Find where the given text appears and provide that cell's center as (X, Y) coordinate. 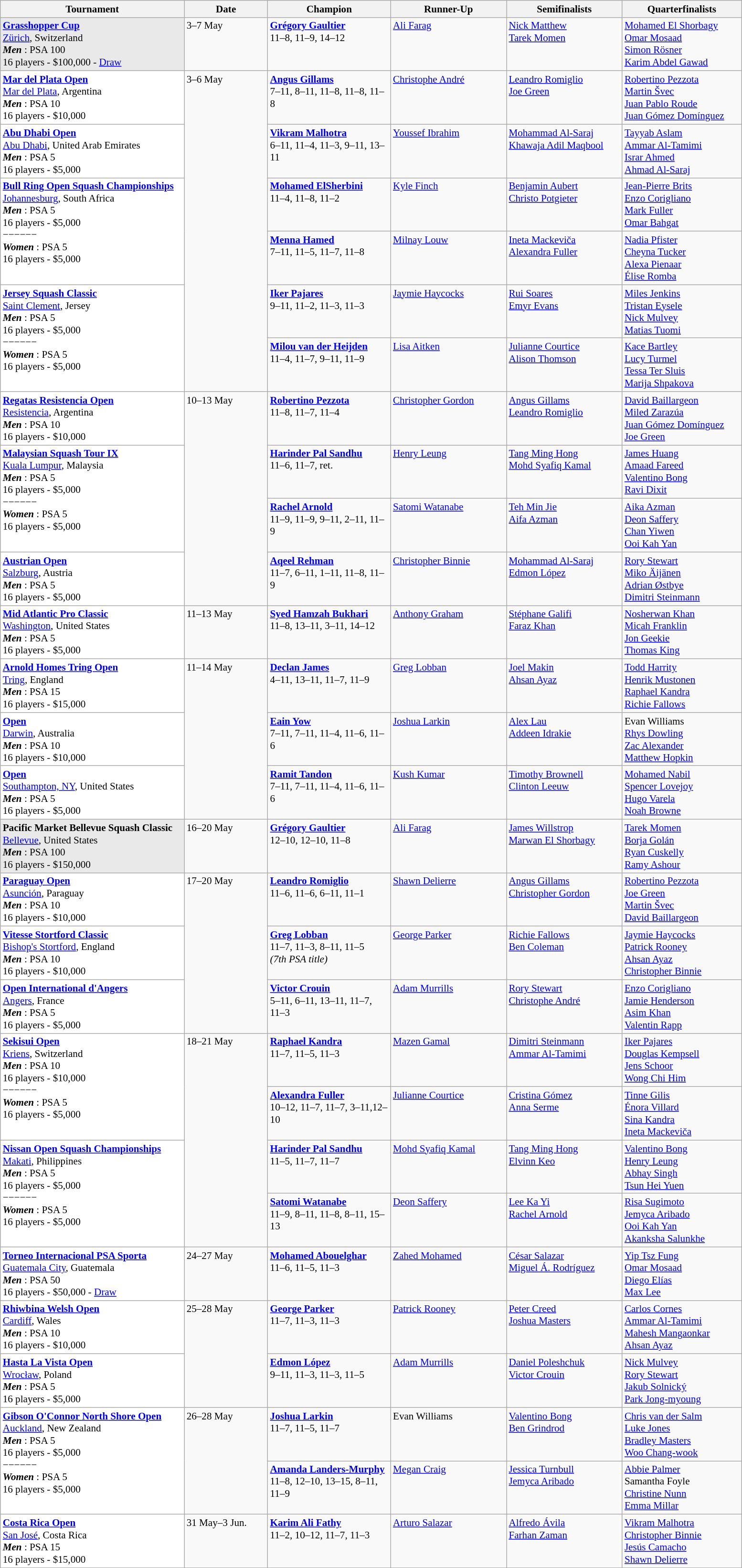
Mohamed El Shorbagy Omar Mosaad Simon Rösner Karim Abdel Gawad (682, 44)
Regatas Resistencia Open Resistencia, Argentina Men : PSA 1016 players - $10,000 (93, 418)
Rhiwbina Welsh Open Cardiff, Wales Men : PSA 1016 players - $10,000 (93, 1327)
Ramit Tandon7–11, 7–11, 11–4, 11–6, 11–6 (329, 792)
Angus Gillams Christopher Gordon (564, 899)
Tinne Gilis Énora Villard Sina Kandra Ineta Mackeviča (682, 1113)
Mid Atlantic Pro Classic Washington, United States Men : PSA 516 players - $5,000 (93, 632)
Anthony Graham (448, 632)
Teh Min Jie Aifa Azman (564, 525)
Carlos Cornes Ammar Al-Tamimi Mahesh Mangaonkar Ahsan Ayaz (682, 1327)
24–27 May (226, 1274)
James Willstrop Marwan El Shorbagy (564, 846)
Tournament (93, 9)
Iker Pajares9–11, 11–2, 11–3, 11–3 (329, 311)
Raphael Kandra11–7, 11–5, 11–3 (329, 1060)
3–7 May (226, 44)
Open Southampton, NY, United States Men : PSA 516 players - $5,000 (93, 792)
Julianne Courtice (448, 1113)
Joshua Larkin11–7, 11–5, 11–7 (329, 1434)
Mohamed Abouelghar11–6, 11–5, 11–3 (329, 1274)
Syed Hamzah Bukhari11–8, 13–11, 3–11, 14–12 (329, 632)
Milnay Louw (448, 258)
Gibson O'Connor North Shore Open Auckland, New Zealand Men : PSA 516 players - $5,000−−−−−− Women : PSA 516 players - $5,000 (93, 1461)
Milou van der Heijden11–4, 11–7, 9–11, 11–9 (329, 365)
11–14 May (226, 739)
Angus Gillams7–11, 8–11, 11–8, 11–8, 11–8 (329, 97)
Angus Gillams Leandro Romiglio (564, 418)
Youssef Ibrahim (448, 151)
Aika Azman Deon Saffery Chan Yiwen Ooi Kah Yan (682, 525)
Nadia Pfister Cheyna Tucker Alexa Pienaar Élise Romba (682, 258)
Patrick Rooney (448, 1327)
Enzo Corigliano Jamie Henderson Asim Khan Valentin Rapp (682, 1006)
Kace Bartley Lucy Turmel Tessa Ter Sluis Marija Shpakova (682, 365)
Costa Rica Open San José, Costa Rica Men : PSA 1516 players - $15,000 (93, 1541)
Edmon López9–11, 11–3, 11–3, 11–5 (329, 1381)
Harinder Pal Sandhu11–6, 11–7, ret. (329, 472)
Paraguay Open Asunción, Paraguay Men : PSA 1016 players - $10,000 (93, 899)
Julianne Courtice Alison Thomson (564, 365)
Alexandra Fuller10–12, 11–7, 11–7, 3–11,12–10 (329, 1113)
Jessica Turnbull Jemyca Aribado (564, 1488)
Victor Crouin5–11, 6–11, 13–11, 11–7, 11–3 (329, 1006)
Shawn Delierre (448, 899)
Runner-Up (448, 9)
Tang Ming Hong Elvinn Keo (564, 1167)
Bull Ring Open Squash Championships Johannesburg, South Africa Men : PSA 516 players - $5,000−−−−−− Women : PSA 516 players - $5,000 (93, 231)
Cristina Gómez Anna Serme (564, 1113)
Christopher Binnie (448, 579)
Grasshopper Cup Zürich, Switzerland Men : PSA 10016 players - $100,000 - Draw (93, 44)
Rory Stewart Christophe André (564, 1006)
Grégory Gaultier12–10, 12–10, 11–8 (329, 846)
Sekisui Open Kriens, Switzerland Men : PSA 1016 players - $10,000−−−−−− Women : PSA 516 players - $5,000 (93, 1087)
26–28 May (226, 1461)
Declan James4–11, 13–11, 11–7, 11–9 (329, 686)
Nick Mulvey Rory Stewart Jakub Solnický Park Jong-myoung (682, 1381)
Quarterfinalists (682, 9)
George Parker (448, 953)
Zahed Mohamed (448, 1274)
Vitesse Stortford Classic Bishop's Stortford, England Men : PSA 1016 players - $10,000 (93, 953)
Mohamed Nabil Spencer Lovejoy Hugo Varela Noah Browne (682, 792)
Richie Fallows Ben Coleman (564, 953)
Abbie Palmer Samantha Foyle Christine Nunn Emma Millar (682, 1488)
Pacific Market Bellevue Squash Classic Bellevue, United States Men : PSA 10016 players - $150,000 (93, 846)
Evan Williams Rhys Dowling Zac Alexander Matthew Hopkin (682, 739)
Peter Creed Joshua Masters (564, 1327)
Robertino Pezzota11–8, 11–7, 11–4 (329, 418)
Christophe André (448, 97)
Chris van der Salm Luke Jones Bradley Masters Woo Chang-wook (682, 1434)
Mar del Plata Open Mar del Plata, Argentina Men : PSA 1016 players - $10,000 (93, 97)
Malaysian Squash Tour IX Kuala Lumpur, Malaysia Men : PSA 516 players - $5,000−−−−−− Women : PSA 516 players - $5,000 (93, 499)
Dimitri Steinmann Ammar Al-Tamimi (564, 1060)
Todd Harrity Henrik Mustonen Raphael Kandra Richie Fallows (682, 686)
Champion (329, 9)
Nick Matthew Tarek Momen (564, 44)
Mohammad Al-Saraj Edmon López (564, 579)
James Huang Amaad Fareed Valentino Bong Ravi Dixit (682, 472)
17–20 May (226, 953)
Mazen Gamal (448, 1060)
Yip Tsz Fung Omar Mosaad Diego Elías Max Lee (682, 1274)
Jaymie Haycocks (448, 311)
Evan Williams (448, 1434)
Robertino Pezzota Joe Green Martin Švec David Baillargeon (682, 899)
Valentino Bong Henry Leung Abhay Singh Tsun Hei Yuen (682, 1167)
Arnold Homes Tring Open Tring, England Men : PSA 1516 players - $15,000 (93, 686)
Eain Yow7–11, 7–11, 11–4, 11–6, 11–6 (329, 739)
George Parker11–7, 11–3, 11–3 (329, 1327)
11–13 May (226, 632)
César Salazar Miguel Á. Rodríguez (564, 1274)
Henry Leung (448, 472)
Tayyab Aslam Ammar Al-Tamimi Israr Ahmed Ahmad Al-Saraj (682, 151)
Megan Craig (448, 1488)
3–6 May (226, 231)
Nissan Open Squash Championships Makati, Philippines Men : PSA 516 players - $5,000−−−−−− Women : PSA 516 players - $5,000 (93, 1194)
Stéphane Galifi Faraz Khan (564, 632)
Robertino Pezzota Martin Švec Juan Pablo Roude Juan Gómez Domínguez (682, 97)
Daniel Poleshchuk Victor Crouin (564, 1381)
Nosherwan Khan Micah Franklin Jon Geekie Thomas King (682, 632)
Abu Dhabi Open Abu Dhabi, United Arab Emirates Men : PSA 516 players - $5,000 (93, 151)
Satomi Watanabe (448, 525)
Hasta La Vista Open Wrocław, Poland Men : PSA 516 players - $5,000 (93, 1381)
Date (226, 9)
Joshua Larkin (448, 739)
Leandro Romiglio11–6, 11–6, 6–11, 11–1 (329, 899)
Tarek Momen Borja Golán Ryan Cuskelly Ramy Ashour (682, 846)
Tang Ming Hong Mohd Syafiq Kamal (564, 472)
Iker Pajares Douglas Kempsell Jens Schoor Wong Chi Him (682, 1060)
Open International d'Angers Angers, France Men : PSA 516 players - $5,000 (93, 1006)
Rachel Arnold11–9, 11–9, 9–11, 2–11, 11–9 (329, 525)
Alfredo Ávila Farhan Zaman (564, 1541)
Jaymie Haycocks Patrick Rooney Ahsan Ayaz Christopher Binnie (682, 953)
Vikram Malhotra Christopher Binnie Jesús Camacho Shawn Delierre (682, 1541)
Torneo Internacional PSA Sporta Guatemala City, Guatemala Men : PSA 5016 players - $50,000 - Draw (93, 1274)
25–28 May (226, 1354)
Harinder Pal Sandhu11–5, 11–7, 11–7 (329, 1167)
Miles Jenkins Tristan Eysele Nick Mulvey Matias Tuomi (682, 311)
David Baillargeon Miled Zarazúa Juan Gómez Domínguez Joe Green (682, 418)
Kush Kumar (448, 792)
Mohamed ElSherbini11–4, 11–8, 11–2 (329, 204)
Leandro Romiglio Joe Green (564, 97)
Jean-Pierre Brits Enzo Corigliano Mark Fuller Omar Bahgat (682, 204)
Lisa Aitken (448, 365)
Open Darwin, Australia Men : PSA 1016 players - $10,000 (93, 739)
Rory Stewart Miko Äijänen Adrian Østbye Dimitri Steinmann (682, 579)
Satomi Watanabe11–9, 8–11, 11–8, 8–11, 15–13 (329, 1220)
10–13 May (226, 499)
Mohd Syafiq Kamal (448, 1167)
Timothy Brownell Clinton Leeuw (564, 792)
Rui Soares Emyr Evans (564, 311)
Austrian Open Salzburg, Austria Men : PSA 516 players - $5,000 (93, 579)
Vikram Malhotra6–11, 11–4, 11–3, 9–11, 13–11 (329, 151)
Mohammad Al-Saraj Khawaja Adil Maqbool (564, 151)
Alex Lau Addeen Idrakie (564, 739)
Valentino Bong Ben Grindrod (564, 1434)
Menna Hamed7–11, 11–5, 11–7, 11–8 (329, 258)
31 May–3 Jun. (226, 1541)
Jersey Squash Classic Saint Clement, Jersey Men : PSA 516 players - $5,000−−−−−− Women : PSA 516 players - $5,000 (93, 338)
Ineta Mackeviča Alexandra Fuller (564, 258)
Joel Makin Ahsan Ayaz (564, 686)
Greg Lobban11–7, 11–3, 8–11, 11–5(7th PSA title) (329, 953)
Greg Lobban (448, 686)
18–21 May (226, 1140)
Amanda Landers-Murphy11–8, 12–10, 13–15, 8–11, 11–9 (329, 1488)
Grégory Gaultier11–8, 11–9, 14–12 (329, 44)
16–20 May (226, 846)
Arturo Salazar (448, 1541)
Aqeel Rehman11–7, 6–11, 1–11, 11–8, 11–9 (329, 579)
Lee Ka Yi Rachel Arnold (564, 1220)
Kyle Finch (448, 204)
Karim Ali Fathy11–2, 10–12, 11–7, 11–3 (329, 1541)
Semifinalists (564, 9)
Risa Sugimoto Jemyca Aribado Ooi Kah Yan Akanksha Salunkhe (682, 1220)
Deon Saffery (448, 1220)
Benjamin Aubert Christo Potgieter (564, 204)
Christopher Gordon (448, 418)
